Scan for the cell matching the given text and deliver its [X, Y] coordinate at center. 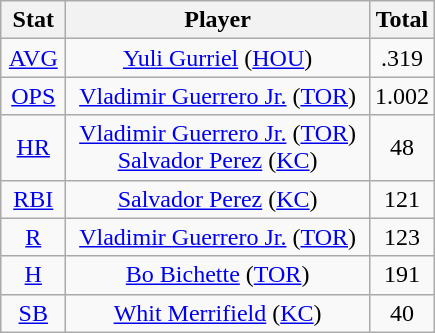
AVG [34, 58]
40 [402, 313]
R [34, 237]
Stat [34, 20]
H [34, 275]
48 [402, 148]
Yuli Gurriel (HOU) [218, 58]
.319 [402, 58]
Total [402, 20]
SB [34, 313]
Bo Bichette (TOR) [218, 275]
RBI [34, 199]
Salvador Perez (KC) [218, 199]
Player [218, 20]
HR [34, 148]
191 [402, 275]
123 [402, 237]
Whit Merrifield (KC) [218, 313]
121 [402, 199]
OPS [34, 96]
Vladimir Guerrero Jr. (TOR)Salvador Perez (KC) [218, 148]
1.002 [402, 96]
